Determine the (x, y) coordinate at the center of the cell enclosing the given text.  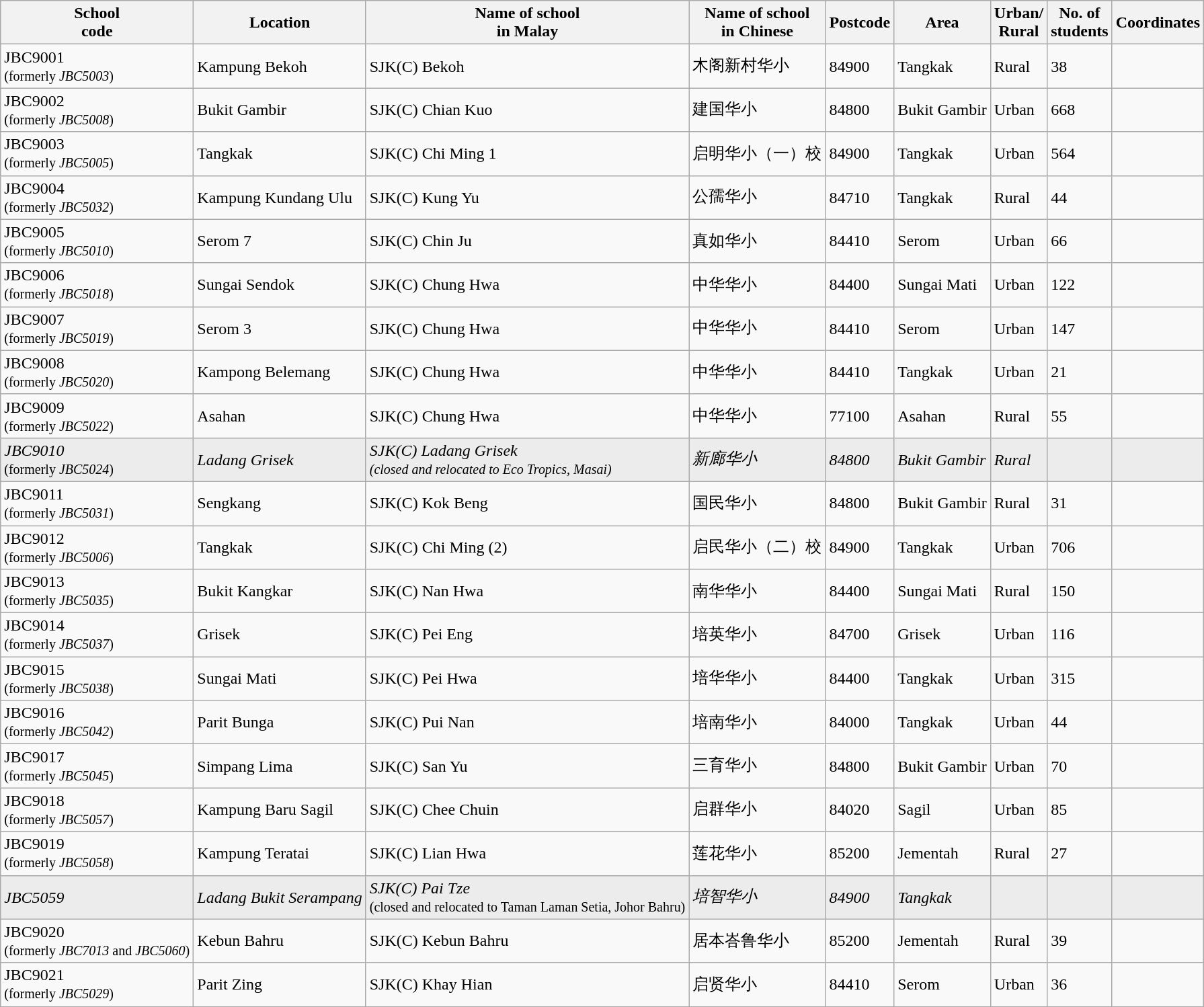
JBC9008(formerly JBC5020) (97, 372)
315 (1080, 679)
Schoolcode (97, 23)
SJK(C) Pui Nan (527, 722)
JBC9018(formerly JBC5057) (97, 809)
JBC9005(formerly JBC5010) (97, 241)
668 (1080, 110)
SJK(C) Pei Hwa (527, 679)
JBC9004(formerly JBC5032) (97, 198)
SJK(C) Bekoh (527, 66)
SJK(C) Kung Yu (527, 198)
启明华小（一）校 (757, 153)
Name of schoolin Chinese (757, 23)
Ladang Grisek (280, 460)
Parit Zing (280, 984)
JBC9012(formerly JBC5006) (97, 547)
Kampung Teratai (280, 854)
JBC9020(formerly JBC7013 and JBC5060) (97, 941)
77100 (860, 415)
JBC9014(formerly JBC5037) (97, 635)
Bukit Kangkar (280, 592)
Kampung Baru Sagil (280, 809)
Urban/Rural (1018, 23)
Name of schoolin Malay (527, 23)
84700 (860, 635)
SJK(C) Chi Ming 1 (527, 153)
84020 (860, 809)
JBC9006(formerly JBC5018) (97, 285)
Sengkang (280, 503)
SJK(C) Chi Ming (2) (527, 547)
SJK(C) Chee Chuin (527, 809)
66 (1080, 241)
SJK(C) Kok Beng (527, 503)
JBC9013(formerly JBC5035) (97, 592)
Location (280, 23)
启贤华小 (757, 984)
启民华小（二）校 (757, 547)
启群华小 (757, 809)
70 (1080, 766)
Serom 7 (280, 241)
培华华小 (757, 679)
Parit Bunga (280, 722)
Kampong Belemang (280, 372)
39 (1080, 941)
JBC9007(formerly JBC5019) (97, 328)
147 (1080, 328)
公孺华小 (757, 198)
真如华小 (757, 241)
Simpang Lima (280, 766)
JBC9010(formerly JBC5024) (97, 460)
SJK(C) Pei Eng (527, 635)
21 (1080, 372)
Area (942, 23)
84000 (860, 722)
38 (1080, 66)
国民华小 (757, 503)
新廊华小 (757, 460)
JBC9016(formerly JBC5042) (97, 722)
Sungai Sendok (280, 285)
SJK(C) Chin Ju (527, 241)
27 (1080, 854)
木阁新村华小 (757, 66)
85 (1080, 809)
Postcode (860, 23)
JBC9002(formerly JBC5008) (97, 110)
564 (1080, 153)
JBC9015(formerly JBC5038) (97, 679)
SJK(C) Ladang Grisek(closed and relocated to Eco Tropics, Masai) (527, 460)
31 (1080, 503)
三育华小 (757, 766)
Kampung Bekoh (280, 66)
SJK(C) Nan Hwa (527, 592)
Kebun Bahru (280, 941)
84710 (860, 198)
居本峇鲁华小 (757, 941)
建国华小 (757, 110)
Coordinates (1158, 23)
JBC5059 (97, 897)
Kampung Kundang Ulu (280, 198)
Ladang Bukit Serampang (280, 897)
122 (1080, 285)
SJK(C) Pai Tze(closed and relocated to Taman Laman Setia, Johor Bahru) (527, 897)
SJK(C) Chian Kuo (527, 110)
JBC9003(formerly JBC5005) (97, 153)
SJK(C) Kebun Bahru (527, 941)
培智华小 (757, 897)
JBC9021(formerly JBC5029) (97, 984)
培南华小 (757, 722)
116 (1080, 635)
南华华小 (757, 592)
JBC9009(formerly JBC5022) (97, 415)
No. ofstudents (1080, 23)
706 (1080, 547)
JBC9001(formerly JBC5003) (97, 66)
JBC9019(formerly JBC5058) (97, 854)
SJK(C) Lian Hwa (527, 854)
莲花华小 (757, 854)
培英华小 (757, 635)
Serom 3 (280, 328)
JBC9011(formerly JBC5031) (97, 503)
55 (1080, 415)
SJK(C) Khay Hian (527, 984)
JBC9017(formerly JBC5045) (97, 766)
150 (1080, 592)
36 (1080, 984)
Sagil (942, 809)
SJK(C) San Yu (527, 766)
